Locate the cell with the specified text and output its [x, y] center coordinate. 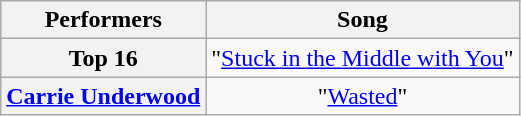
Top 16 [104, 58]
Performers [104, 20]
"Stuck in the Middle with You" [362, 58]
Carrie Underwood [104, 96]
Song [362, 20]
"Wasted" [362, 96]
